Find where the given text appears and provide that cell's center as (x, y) coordinate. 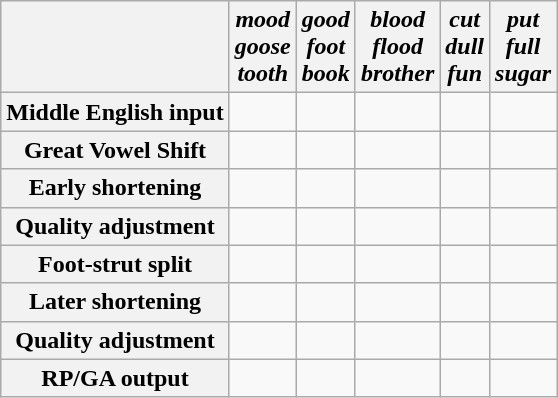
Foot-strut split (115, 264)
bloodfloodbrother (397, 47)
cutdullfun (465, 47)
goodfootbook (326, 47)
putfullsugar (524, 47)
moodgoosetooth (262, 47)
Early shortening (115, 188)
Great Vowel Shift (115, 150)
Middle English input (115, 112)
RP/GA output (115, 378)
Later shortening (115, 302)
